Provide the (x, y) coordinate of the cell's center where the given text is located.  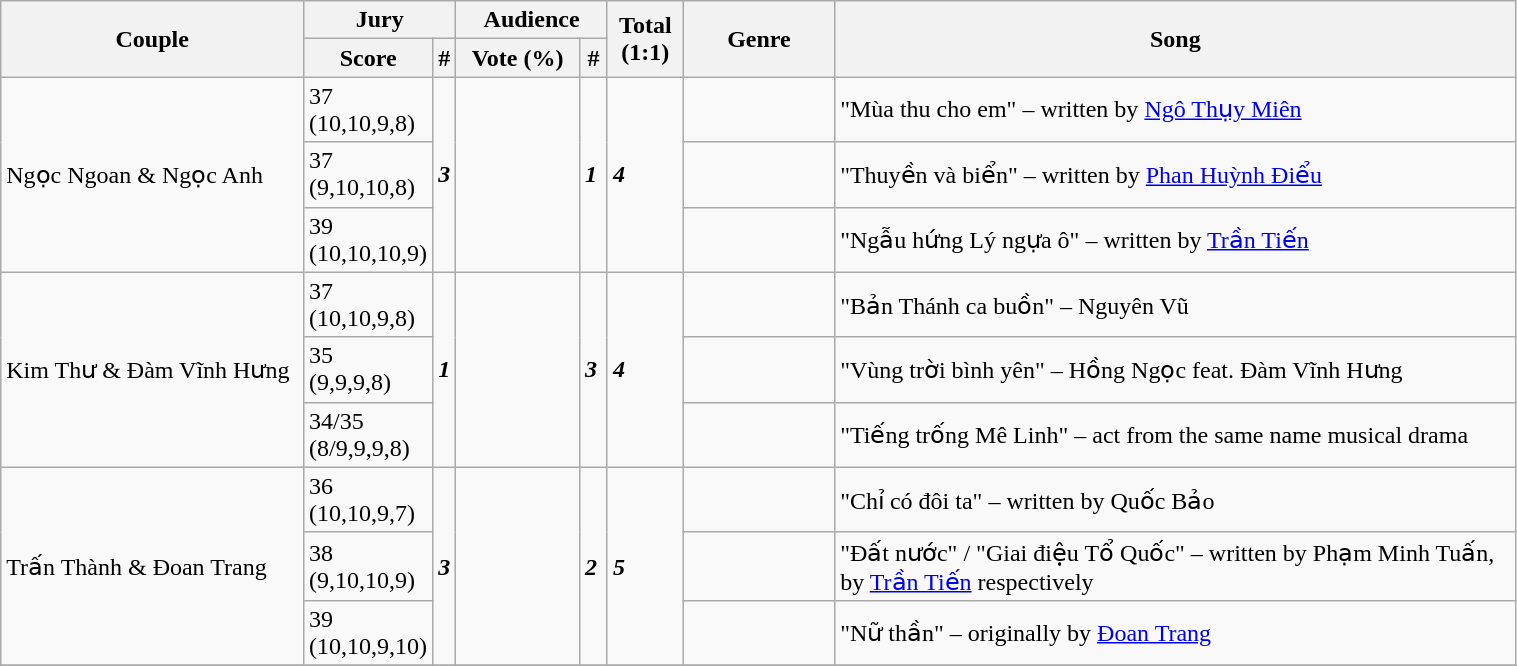
37 (9,10,10,8) (368, 174)
"Tiếng trống Mê Linh" – act from the same name musical drama (1176, 434)
Audience (532, 20)
36 (10,10,9,7) (368, 500)
"Nữ thần" – originally by Đoan Trang (1176, 632)
Couple (152, 39)
Trấn Thành & Đoan Trang (152, 566)
"Mùa thu cho em" – written by Ngô Thụy Miên (1176, 110)
Jury (380, 20)
Song (1176, 39)
"Bản Thánh ca buồn" – Nguyên Vũ (1176, 304)
5 (645, 566)
Score (368, 58)
39 (10,10,10,9) (368, 240)
2 (593, 566)
"Ngẫu hứng Lý ngựa ô" – written by Trần Tiến (1176, 240)
"Thuyền và biển" – written by Phan Huỳnh Điểu (1176, 174)
38 (9,10,10,9) (368, 566)
"Chỉ có đôi ta" – written by Quốc Bảo (1176, 500)
Total (1:1) (645, 39)
35 (9,9,9,8) (368, 370)
"Đất nước" / "Giai điệu Tổ Quốc" – written by Phạm Minh Tuấn, by Trần Tiến respectively (1176, 566)
34/35 (8/9,9,9,8) (368, 434)
Vote (%) (518, 58)
Genre (758, 39)
"Vùng trời bình yên" – Hồng Ngọc feat. Đàm Vĩnh Hưng (1176, 370)
Ngọc Ngoan & Ngọc Anh (152, 174)
39 (10,10,9,10) (368, 632)
Kim Thư & Đàm Vĩnh Hưng (152, 370)
